Determine the (X, Y) coordinate at the center of the cell enclosing the given text.  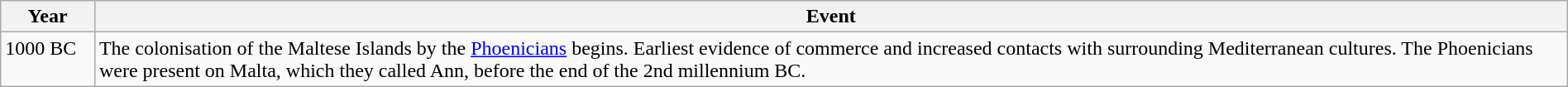
1000 BC (48, 60)
Event (830, 17)
Year (48, 17)
